Return (X, Y) of the center of cell containing provided text 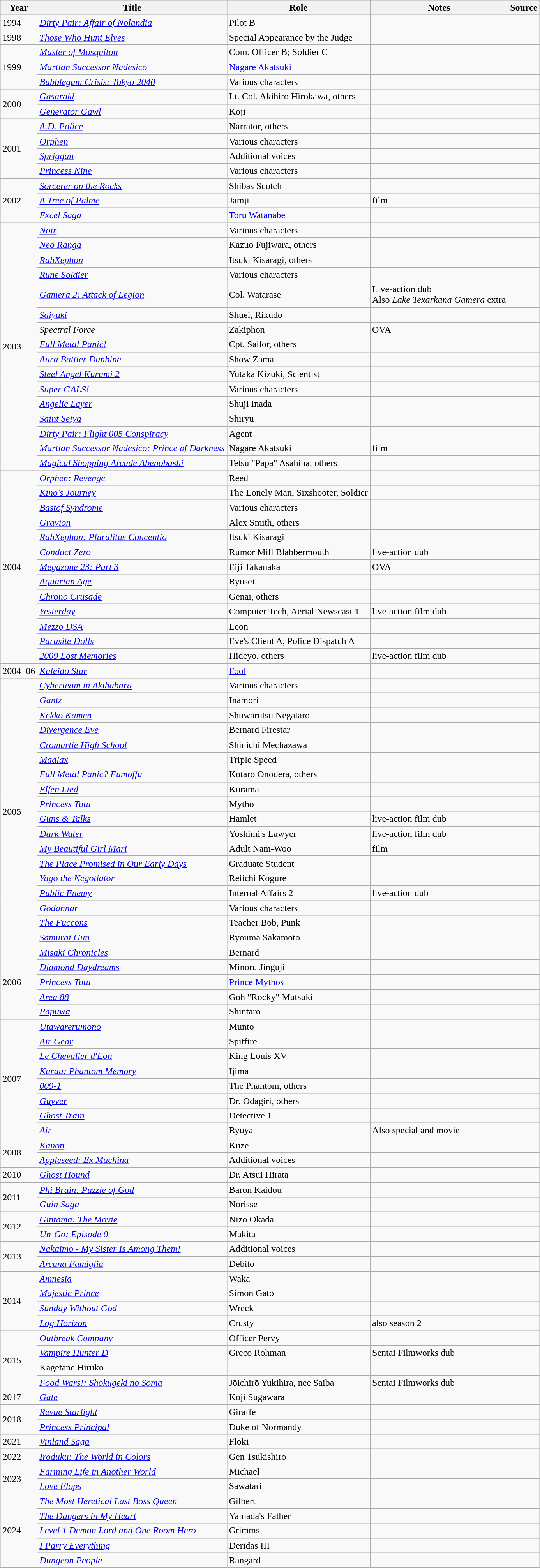
Eve's Client A, Police Dispatch A (298, 641)
Greco Rohman (298, 1353)
2006 (19, 982)
Cyberteam in Akihabara (132, 686)
Utawarerumono (132, 1027)
Itsuki Kisaragi, others (298, 260)
Amnesia (132, 1279)
Internal Affairs 2 (298, 893)
Michael (298, 1471)
Shiryu (298, 418)
2002 (19, 201)
Reiichi Kogure (298, 878)
2017 (19, 1397)
Air Gear (132, 1041)
Simon Gato (298, 1293)
Food Wars!: Shokugeki no Soma (132, 1383)
Title (132, 8)
Makita (298, 1234)
2024 (19, 1531)
Shintaro (298, 1012)
Majestic Prince (132, 1293)
Alex Smith, others (298, 522)
The Phantom, others (298, 1086)
Detective 1 (298, 1115)
Rangard (298, 1560)
Spectral Force (132, 330)
Kazuo Fujiwara, others (298, 245)
Appleseed: Ex Machina (132, 1160)
Princess Nine (132, 171)
Full Metal Panic? Fumoffu (132, 774)
Fool (298, 670)
Bernard (298, 952)
Shinichi Mechazawa (298, 745)
Kaleido Star (132, 670)
Live-action dubAlso Lake Texarkana Gamera extra (439, 295)
2021 (19, 1442)
Spriggan (132, 156)
Yamada's Father (298, 1516)
Grimms (298, 1531)
Yesterday (132, 611)
2007 (19, 1078)
Phi Brain: Puzzle of God (132, 1190)
Godannar (132, 908)
Full Metal Panic! (132, 344)
Deridas III (298, 1545)
Gantz (132, 700)
Crusty (298, 1323)
Shuwarutsu Negataro (298, 715)
Leon (298, 626)
2009 Lost Memories (132, 656)
Kuze (298, 1145)
Rune Soldier (132, 275)
Gintama: The Movie (132, 1219)
Rumor Mill Blabbermouth (298, 552)
Gravion (132, 522)
Kurau: Phantom Memory (132, 1071)
Sunday Without God (132, 1308)
2008 (19, 1152)
2003 (19, 347)
RahXephon: Pluralitas Concentio (132, 537)
RahXephon (132, 260)
Giraffe (298, 1412)
Farming Life in Another World (132, 1471)
Martian Successor Nadesico (132, 67)
2023 (19, 1479)
Bastof Syndrome (132, 508)
Koji Sugawara (298, 1397)
Shibas Scotch (298, 186)
The Lonely Man, Sixshooter, Soldier (298, 493)
Angelic Layer (132, 404)
Outbreak Company (132, 1338)
Munto (298, 1027)
Jamji (298, 201)
The Most Heretical Last Boss Queen (132, 1501)
Air (132, 1130)
Genai, others (298, 596)
The Place Promised in Our Early Days (132, 863)
1999 (19, 67)
1994 (19, 23)
Dr. Atsui Hirata (298, 1175)
2014 (19, 1301)
Minoru Jinguji (298, 967)
Also special and movie (439, 1130)
Bernard Firestar (298, 730)
2010 (19, 1175)
Magical Shopping Arcade Abenobashi (132, 463)
Debito (298, 1264)
Kurama (298, 789)
Guyver (132, 1101)
2000 (19, 104)
Mezzo DSA (132, 626)
2004–06 (19, 670)
Noir (132, 230)
Yutaka Kizuki, Scientist (298, 374)
Ryuya (298, 1130)
Un-Go: Episode 0 (132, 1234)
Wreck (298, 1308)
Love Flops (132, 1486)
Sawatari (298, 1486)
Princess Principal (132, 1427)
Those Who Hunt Elves (132, 37)
A.D. Police (132, 126)
Notes (439, 8)
also season 2 (439, 1323)
Floki (298, 1442)
Parasite Dolls (132, 641)
Ijima (298, 1071)
Shuji Inada (298, 404)
Koji (298, 111)
Graduate Student (298, 863)
Kagetane Hiruko (132, 1367)
Com. Officer B; Soldier C (298, 52)
Pilot B (298, 23)
2005 (19, 812)
I Parry Everything (132, 1545)
Kekko Kamen (132, 715)
Orphen (132, 141)
Show Zama (298, 359)
Madlax (132, 760)
Nizo Okada (298, 1219)
Ghost Train (132, 1115)
The Fuccons (132, 923)
Itsuki Kisaragi (298, 537)
Saiyuki (132, 315)
Tetsu "Papa" Asahina, others (298, 463)
Gamera 2: Attack of Legion (132, 295)
Log Horizon (132, 1323)
Neo Ranga (132, 245)
Level 1 Demon Lord and One Room Hero (132, 1531)
Vinland Saga (132, 1442)
Zakiphon (298, 330)
Dungeon People (132, 1560)
Computer Tech, Aerial Newscast 1 (298, 611)
Jōichirō Yukihira, nee Saiba (298, 1383)
Toru Watanabe (298, 215)
2012 (19, 1227)
King Louis XV (298, 1056)
Source (524, 8)
Col. Watarase (298, 295)
Chrono Crusade (132, 596)
Baron Kaidou (298, 1190)
Guin Saga (132, 1205)
Hamlet (298, 819)
Dirty Pair: Affair of Nolandia (132, 23)
Shuei, Rikudo (298, 315)
Area 88 (132, 997)
Nakaimo - My Sister Is Among Them! (132, 1249)
1998 (19, 37)
Duke of Normandy (298, 1427)
Papuwa (132, 1012)
Diamond Daydreams (132, 967)
Public Enemy (132, 893)
My Beautiful Girl Mari (132, 848)
2001 (19, 148)
Kanon (132, 1145)
Waka (298, 1279)
2015 (19, 1360)
2004 (19, 567)
Dark Water (132, 834)
A Tree of Palme (132, 201)
2011 (19, 1197)
Gasaraki (132, 97)
Dirty Pair: Flight 005 Conspiracy (132, 434)
Dr. Odagiri, others (298, 1101)
Special Appearance by the Judge (298, 37)
Orphen: Revenge (132, 478)
Elfen Lied (132, 789)
2022 (19, 1457)
Samurai Gun (132, 938)
Aquarian Age (132, 582)
Spitfire (298, 1041)
Martian Successor Nadesico: Prince of Darkness (132, 448)
009-1 (132, 1086)
Norisse (298, 1205)
Gen Tsukishiro (298, 1457)
Ghost Hound (132, 1175)
Adult Nam-Woo (298, 848)
Cromartie High School (132, 745)
Saint Seiya (132, 418)
Yoshimi's Lawyer (298, 834)
Revue Starlight (132, 1412)
Sorcerer on the Rocks (132, 186)
Guns & Talks (132, 819)
Inamori (298, 700)
Yugo the Negotiator (132, 878)
Divergence Eve (132, 730)
Triple Speed (298, 760)
Goh "Rocky" Mutsuki (298, 997)
Kotaro Onodera, others (298, 774)
Gilbert (298, 1501)
Steel Angel Kurumi 2 (132, 374)
Conduct Zero (132, 552)
Ryouma Sakamoto (298, 938)
Role (298, 8)
Hideyo, others (298, 656)
2013 (19, 1256)
Lt. Col. Akihiro Hirokawa, others (298, 97)
Teacher Bob, Punk (298, 923)
Gate (132, 1397)
Agent (298, 434)
Eiji Takanaka (298, 567)
Arcana Famiglia (132, 1264)
Mytho (298, 804)
Reed (298, 478)
Super GALS! (132, 389)
Iroduku: The World in Colors (132, 1457)
Le Chevalier d'Eon (132, 1056)
Ryusei (298, 582)
Master of Mosquiton (132, 52)
Misaki Chronicles (132, 952)
Year (19, 8)
Kino's Journey (132, 493)
Aura Battler Dunbine (132, 359)
2018 (19, 1420)
Officer Pervy (298, 1338)
Generator Gawl (132, 111)
Excel Saga (132, 215)
Cpt. Sailor, others (298, 344)
The Dangers in My Heart (132, 1516)
Prince Mythos (298, 982)
Megazone 23: Part 3 (132, 567)
Bubblegum Crisis: Tokyo 2040 (132, 82)
Narrator, others (298, 126)
Vampire Hunter D (132, 1353)
